Return the [X, Y] coordinate for the center point of the cell that contains the specified text.  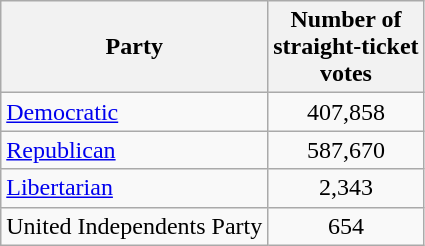
Republican [134, 150]
654 [346, 226]
United Independents Party [134, 226]
Democratic [134, 112]
Libertarian [134, 188]
587,670 [346, 150]
2,343 [346, 188]
Number ofstraight-ticketvotes [346, 47]
Party [134, 47]
407,858 [346, 112]
